Return the (x, y) coordinate for the center point of the cell that contains the specified text.  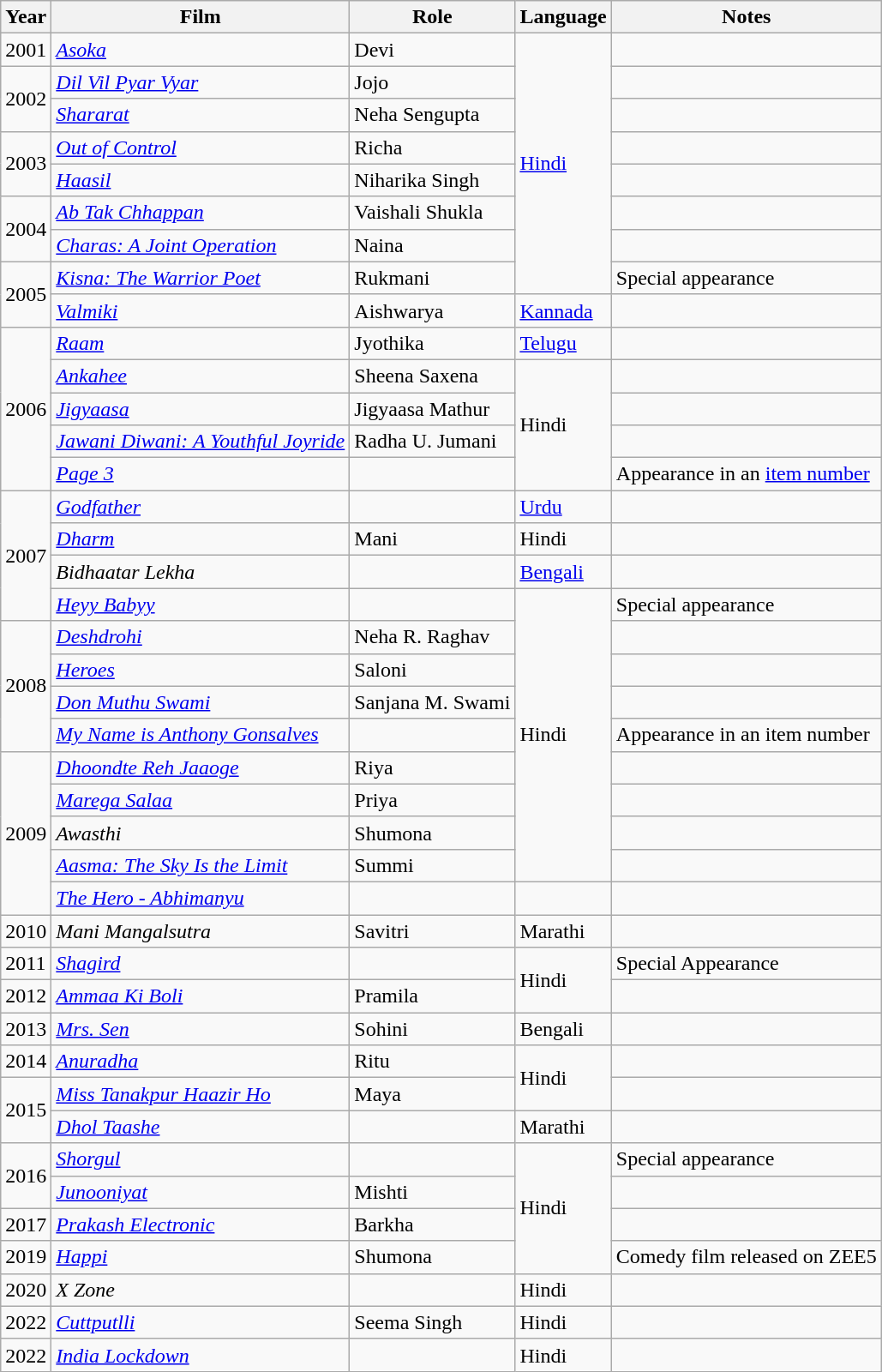
Haasil (201, 180)
Neha Sengupta (432, 115)
Kisna: The Warrior Poet (201, 278)
2016 (26, 1176)
2011 (26, 964)
Mani (432, 539)
Raam (201, 343)
Out of Control (201, 147)
Language (563, 17)
Niharika Singh (432, 180)
Year (26, 17)
Shorgul (201, 1159)
2010 (26, 930)
Aasma: The Sky Is the Limit (201, 865)
Page 3 (201, 474)
2002 (26, 99)
2007 (26, 556)
Barkha (432, 1225)
2017 (26, 1225)
Jigyaasa (201, 409)
Jawani Diwani: A Youthful Joyride (201, 442)
2014 (26, 1062)
2019 (26, 1257)
Ab Tak Chhappan (201, 213)
Comedy film released on ZEE5 (746, 1257)
Richa (432, 147)
Priya (432, 800)
Don Muthu Swami (201, 702)
Godfather (201, 507)
Mishti (432, 1192)
Pramila (432, 996)
Deshdrohi (201, 637)
Sohini (432, 1029)
Devi (432, 50)
Cuttputlli (201, 1322)
Film (201, 17)
Seema Singh (432, 1322)
My Name is Anthony Gonsalves (201, 735)
Dhoondte Reh Jaaoge (201, 767)
Kannada (563, 310)
2001 (26, 50)
Prakash Electronic (201, 1225)
2013 (26, 1029)
Telugu (563, 343)
Naina (432, 245)
2006 (26, 408)
Charas: A Joint Operation (201, 245)
Heyy Babyy (201, 605)
Marega Salaa (201, 800)
Saloni (432, 670)
Notes (746, 17)
Role (432, 17)
Neha R. Raghav (432, 637)
Shagird (201, 964)
Ankahee (201, 376)
2015 (26, 1110)
Asoka (201, 50)
2008 (26, 686)
Sheena Saxena (432, 376)
X Zone (201, 1290)
Ritu (432, 1062)
Sanjana M. Swami (432, 702)
Heroes (201, 670)
Awasthi (201, 833)
Aishwarya (432, 310)
Savitri (432, 930)
Junooniyat (201, 1192)
2009 (26, 833)
Dil Vil Pyar Vyar (201, 82)
Mrs. Sen (201, 1029)
2004 (26, 229)
Dharm (201, 539)
Bidhaatar Lekha (201, 572)
Jigyaasa Mathur (432, 409)
Maya (432, 1094)
Anuradha (201, 1062)
Vaishali Shukla (432, 213)
Summi (432, 865)
2003 (26, 164)
Miss Tanakpur Haazir Ho (201, 1094)
2012 (26, 996)
Jojo (432, 82)
Special Appearance (746, 964)
India Lockdown (201, 1355)
Shararat (201, 115)
The Hero - Abhimanyu (201, 898)
Urdu (563, 507)
Rukmani (432, 278)
Mani Mangalsutra (201, 930)
2020 (26, 1290)
Happi (201, 1257)
Valmiki (201, 310)
Ammaa Ki Boli (201, 996)
Radha U. Jumani (432, 442)
2005 (26, 294)
Jyothika (432, 343)
Dhol Taashe (201, 1127)
Riya (432, 767)
